Extract the [X, Y] coordinate from the center of the cell holding the provided text.  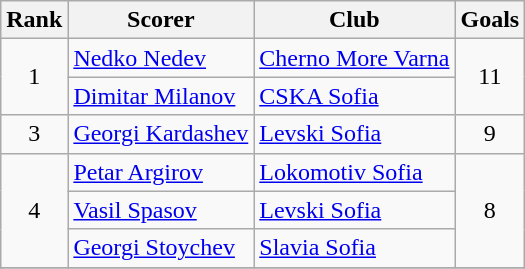
Rank [34, 20]
Georgi Kardashev [161, 134]
Club [354, 20]
CSKA Sofia [354, 96]
Goals [490, 20]
9 [490, 134]
Petar Argirov [161, 172]
1 [34, 77]
Dimitar Milanov [161, 96]
3 [34, 134]
Cherno More Varna [354, 58]
Georgi Stoychev [161, 248]
11 [490, 77]
8 [490, 210]
Scorer [161, 20]
Slavia Sofia [354, 248]
4 [34, 210]
Nedko Nedev [161, 58]
Lokomotiv Sofia [354, 172]
Vasil Spasov [161, 210]
